Output the [x, y] coordinate of the center of the cell containing the given text.  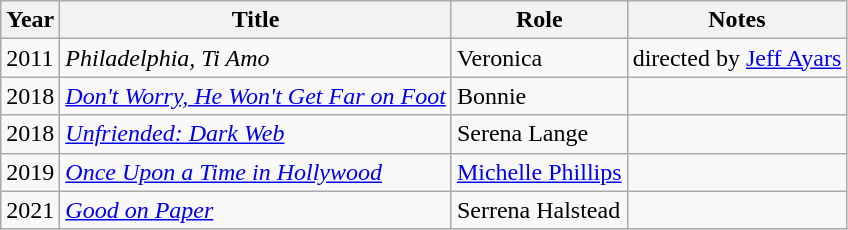
Veronica [539, 58]
Serena Lange [539, 134]
Serrena Halstead [539, 210]
directed by Jeff Ayars [737, 58]
2021 [30, 210]
2019 [30, 172]
Once Upon a Time in Hollywood [256, 172]
2011 [30, 58]
Title [256, 20]
Michelle Phillips [539, 172]
Philadelphia, Ti Amo [256, 58]
Role [539, 20]
Year [30, 20]
Don't Worry, He Won't Get Far on Foot [256, 96]
Bonnie [539, 96]
Notes [737, 20]
Unfriended: Dark Web [256, 134]
Good on Paper [256, 210]
